From the cell containing the given text, extract its center point as (x, y) coordinate. 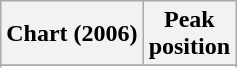
Chart (2006) (72, 34)
Peakposition (189, 34)
